Search for the cell housing the specified text and yield its [x, y] center coordinate. 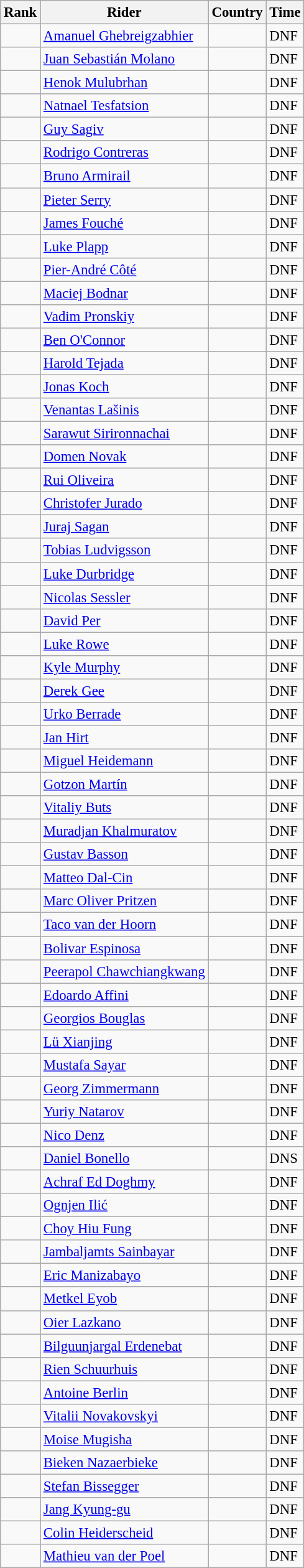
Marc Oliver Pritzen [124, 902]
Christofer Jurado [124, 503]
Urko Berrade [124, 714]
Moise Mugisha [124, 1439]
Nicolas Sessler [124, 597]
Natnael Tesfatsion [124, 106]
Metkel Eyob [124, 1299]
Venantas Lašinis [124, 410]
Bruno Armirail [124, 176]
Luke Durbridge [124, 574]
Jonas Koch [124, 386]
Pieter Serry [124, 200]
David Per [124, 620]
Muradjan Khalmuratov [124, 831]
Nico Denz [124, 1135]
Jambaljamts Sainbayar [124, 1252]
Rui Oliveira [124, 480]
Tobias Ludvigsson [124, 551]
Miguel Heidemann [124, 761]
Rodrigo Contreras [124, 152]
Daniel Bonello [124, 1159]
Bieken Nazaerbieke [124, 1463]
Stefan Bissegger [124, 1486]
Luke Rowe [124, 644]
Rank [21, 12]
Georg Zimmermann [124, 1088]
Edoardo Affini [124, 995]
Bolivar Espinosa [124, 948]
Colin Heiderscheid [124, 1533]
Achraf Ed Doghmy [124, 1182]
Mustafa Sayar [124, 1065]
Gotzon Martín [124, 785]
James Fouché [124, 223]
Guy Sagiv [124, 129]
Ben O'Connor [124, 340]
Sarawut Sirironnachai [124, 434]
Domen Novak [124, 457]
Choy Hiu Fung [124, 1229]
Kyle Murphy [124, 668]
Eric Manizabayo [124, 1276]
Vitalii Novakovskyi [124, 1416]
Vitaliy Buts [124, 808]
Maciej Bodnar [124, 293]
DNS [285, 1159]
Gustav Basson [124, 854]
Amanuel Ghebreigzabhier [124, 36]
Henok Mulubrhan [124, 83]
Jan Hirt [124, 737]
Matteo Dal-Cin [124, 878]
Harold Tejada [124, 363]
Country [237, 12]
Rider [124, 12]
Oier Lazkano [124, 1322]
Juraj Sagan [124, 527]
Juan Sebastián Molano [124, 59]
Lü Xianjing [124, 1042]
Peerapol Chawchiangkwang [124, 971]
Derek Gee [124, 691]
Mathieu van der Poel [124, 1556]
Bilguunjargal Erdenebat [124, 1346]
Antoine Berlin [124, 1393]
Jang Kyung-gu [124, 1510]
Time [285, 12]
Pier-André Côté [124, 269]
Ognjen Ilić [124, 1205]
Georgios Bouglas [124, 1018]
Yuriy Natarov [124, 1112]
Luke Plapp [124, 246]
Rien Schuurhuis [124, 1369]
Taco van der Hoorn [124, 925]
Vadim Pronskiy [124, 317]
